Pinpoint the cell where the given text exists, returning its [x, y] midpoint coordinate. 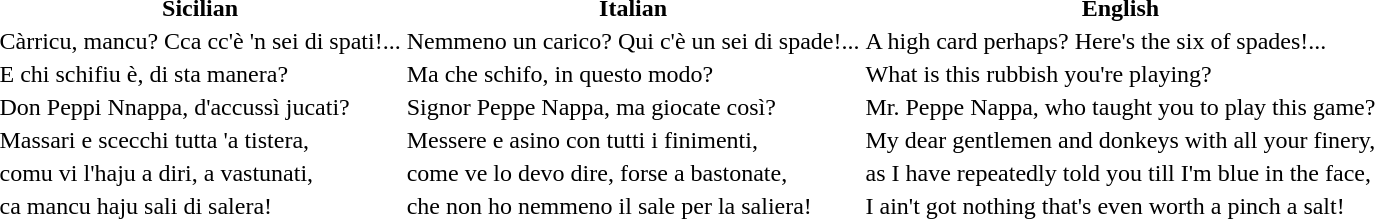
Ma che schifo, in questo modo? [633, 74]
Messere e asino con tutti i finimenti, [633, 140]
Signor Peppe Nappa, ma giocate così? [633, 107]
Nemmeno un carico? Qui c'è un sei di spade!... [633, 41]
come ve lo devo dire, forse a bastonate, [633, 173]
